Return (X, Y) of the center of cell containing provided text 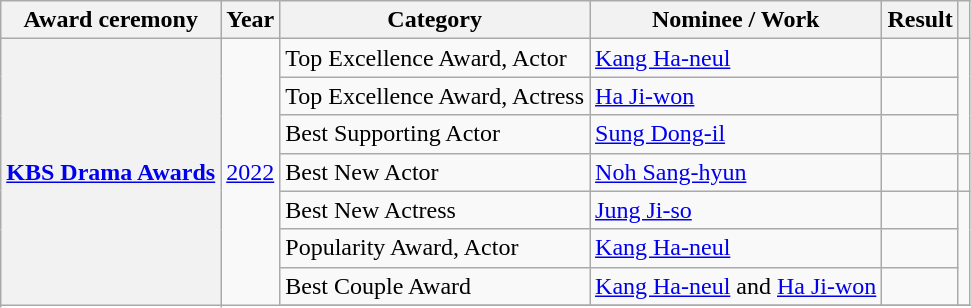
Nominee / Work (736, 20)
Noh Sang-hyun (736, 172)
Sung Dong-il (736, 134)
KBS Drama Awards (111, 172)
Year (250, 20)
Jung Ji-so (736, 210)
Result (920, 20)
Award ceremony (111, 20)
Best Supporting Actor (435, 134)
Best Couple Award (435, 286)
Kang Ha-neul and Ha Ji-won (736, 286)
Top Excellence Award, Actor (435, 58)
Popularity Award, Actor (435, 248)
2022 (250, 172)
Top Excellence Award, Actress (435, 96)
Category (435, 20)
Best New Actor (435, 172)
Best New Actress (435, 210)
Ha Ji-won (736, 96)
